Locate the cell with the specified text and output its (x, y) center coordinate. 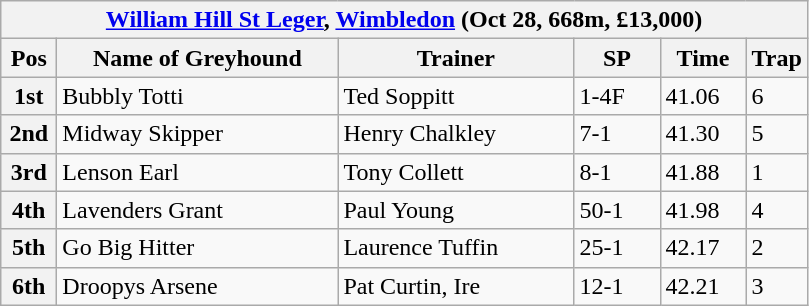
Time (703, 58)
Lavenders Grant (198, 210)
2nd (29, 134)
6th (29, 286)
Lenson Earl (198, 172)
41.98 (703, 210)
4th (29, 210)
42.21 (703, 286)
Trap (776, 58)
5 (776, 134)
4 (776, 210)
3rd (29, 172)
1st (29, 96)
Droopys Arsene (198, 286)
8-1 (617, 172)
25-1 (617, 248)
Go Big Hitter (198, 248)
2 (776, 248)
Pat Curtin, Ire (456, 286)
41.06 (703, 96)
Henry Chalkley (456, 134)
Name of Greyhound (198, 58)
7-1 (617, 134)
42.17 (703, 248)
12-1 (617, 286)
Midway Skipper (198, 134)
1-4F (617, 96)
6 (776, 96)
Trainer (456, 58)
Ted Soppitt (456, 96)
Paul Young (456, 210)
Bubbly Totti (198, 96)
41.30 (703, 134)
5th (29, 248)
3 (776, 286)
50-1 (617, 210)
1 (776, 172)
41.88 (703, 172)
Laurence Tuffin (456, 248)
William Hill St Leger, Wimbledon (Oct 28, 668m, £13,000) (404, 20)
SP (617, 58)
Tony Collett (456, 172)
Pos (29, 58)
